Capture the cell that displays the provided text and extract its [x, y] central coordinate. 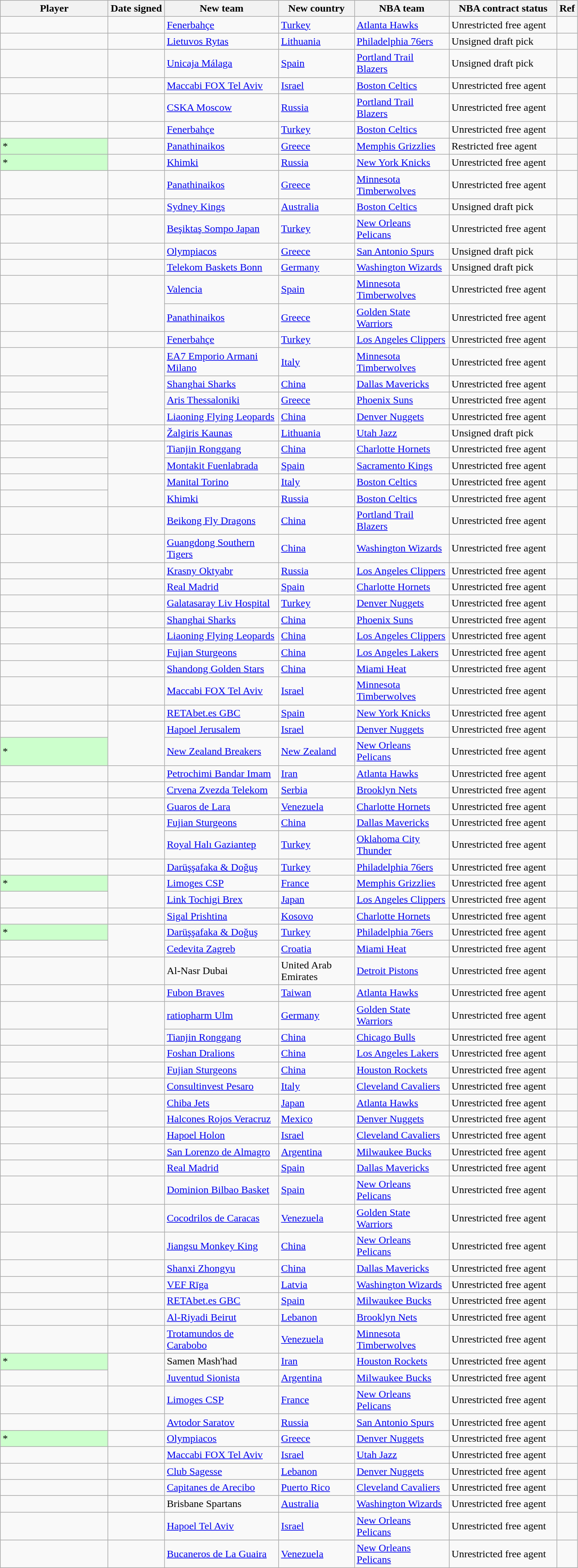
Manital Torino [222, 482]
Link Tochigi Brex [222, 900]
Shandong Golden Stars [222, 669]
United Arab Emirates [316, 971]
Montakit Fuenlabrada [222, 466]
Oklahoma City Thunder [402, 844]
Player [54, 9]
Samen Mash'had [222, 1361]
Halcones Rojos Veracruz [222, 1119]
Shanxi Zhongyu [222, 1268]
Hapoel Jerusalem [222, 729]
Beikong Fly Dragons [222, 521]
Petrochimi Bandar Imam [222, 773]
Foshan Dralions [222, 1053]
Capitanes de Arecibo [222, 1488]
NBA team [402, 9]
Juventud Sionista [222, 1378]
Al-Riyadi Beirut [222, 1317]
Avtodor Saratov [222, 1422]
Ref [567, 9]
Bucaneros de La Guaira [222, 1554]
Croatia [316, 949]
New team [222, 9]
Brisbane Spartans [222, 1504]
Crvena Zvezda Telekom [222, 790]
Sacramento Kings [402, 466]
Trotamundos de Carabobo [222, 1339]
Puerto Rico [316, 1488]
Royal Halı Gaziantep [222, 844]
CSKA Moscow [222, 107]
Cocodrilos de Caracas [222, 1218]
Sigal Prishtina [222, 916]
Žalgiris Kaunas [222, 433]
VEF Rīga [222, 1285]
Galatasaray Liv Hospital [222, 603]
Consultinvest Pesaro [222, 1086]
Chicago Bulls [402, 1037]
Beşiktaş Sompo Japan [222, 228]
Krasny Oktyabr [222, 571]
ratiopharm Ulm [222, 1015]
Al-Nasr Dubai [222, 971]
New country [316, 9]
Sydney Kings [222, 207]
Valencia [222, 289]
San Lorenzo de Almagro [222, 1151]
Serbia [316, 790]
Telekom Baskets Bonn [222, 268]
Cedevita Zagreb [222, 949]
Lietuvos Rytas [222, 41]
Date signed [137, 9]
Club Sagesse [222, 1471]
Unicaja Málaga [222, 64]
New Zealand [316, 752]
Fubon Braves [222, 993]
Jiangsu Monkey King [222, 1246]
Aris Thessaloniki [222, 400]
Hapoel Tel Aviv [222, 1526]
Guaros de Lara [222, 806]
Restricted free agent [503, 146]
Guangdong Southern Tigers [222, 548]
Mexico [316, 1119]
Latvia [316, 1285]
Taiwan [316, 993]
Dominion Bilbao Basket [222, 1190]
EA7 Emporio Armani Milano [222, 362]
Detroit Pistons [402, 971]
Kosovo [316, 916]
New Zealand Breakers [222, 752]
Hapoel Holon [222, 1135]
Chiba Jets [222, 1102]
NBA contract status [503, 9]
